Pinpoint the cell where the given text exists, returning its [X, Y] midpoint coordinate. 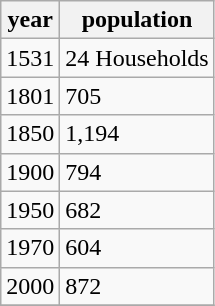
1801 [30, 96]
682 [137, 210]
1950 [30, 210]
1,194 [137, 134]
794 [137, 172]
1970 [30, 248]
872 [137, 286]
705 [137, 96]
24 Households [137, 58]
1531 [30, 58]
1850 [30, 134]
population [137, 20]
1900 [30, 172]
604 [137, 248]
2000 [30, 286]
year [30, 20]
